Return the [X, Y] coordinate for the center point of the cell that contains the specified text.  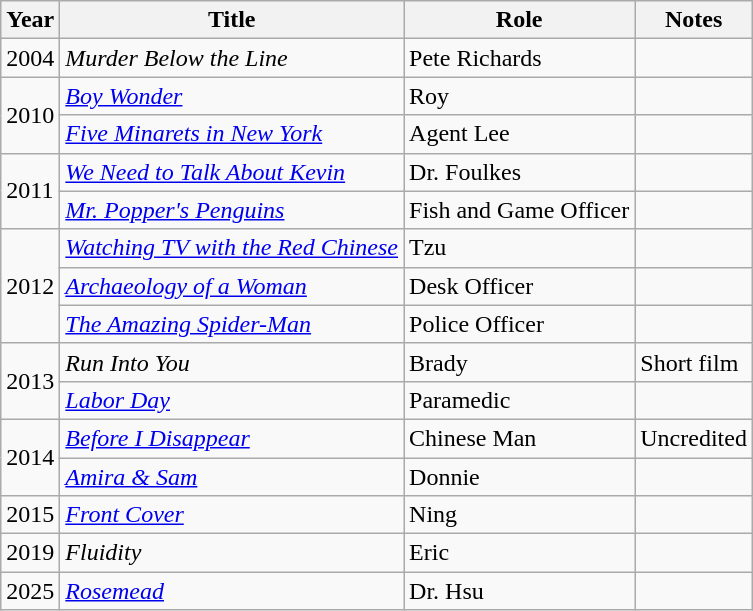
Rosemead [232, 591]
Agent Lee [520, 134]
Tzu [520, 248]
Notes [694, 20]
2012 [30, 286]
2011 [30, 191]
Front Cover [232, 515]
Chinese Man [520, 438]
Roy [520, 96]
We Need to Talk About Kevin [232, 172]
Dr. Foulkes [520, 172]
Desk Officer [520, 286]
Archaeology of a Woman [232, 286]
2025 [30, 591]
Run Into You [232, 362]
2010 [30, 115]
Mr. Popper's Penguins [232, 210]
Role [520, 20]
Uncredited [694, 438]
Police Officer [520, 324]
Fish and Game Officer [520, 210]
Murder Below the Line [232, 58]
The Amazing Spider-Man [232, 324]
2019 [30, 553]
Fluidity [232, 553]
Year [30, 20]
2004 [30, 58]
Short film [694, 362]
Dr. Hsu [520, 591]
Five Minarets in New York [232, 134]
Paramedic [520, 400]
Before I Disappear [232, 438]
2013 [30, 381]
Watching TV with the Red Chinese [232, 248]
Amira & Sam [232, 477]
2014 [30, 457]
Title [232, 20]
Boy Wonder [232, 96]
Brady [520, 362]
Pete Richards [520, 58]
Eric [520, 553]
2015 [30, 515]
Labor Day [232, 400]
Donnie [520, 477]
Ning [520, 515]
